Pinpoint the cell where the given text exists, returning its [x, y] midpoint coordinate. 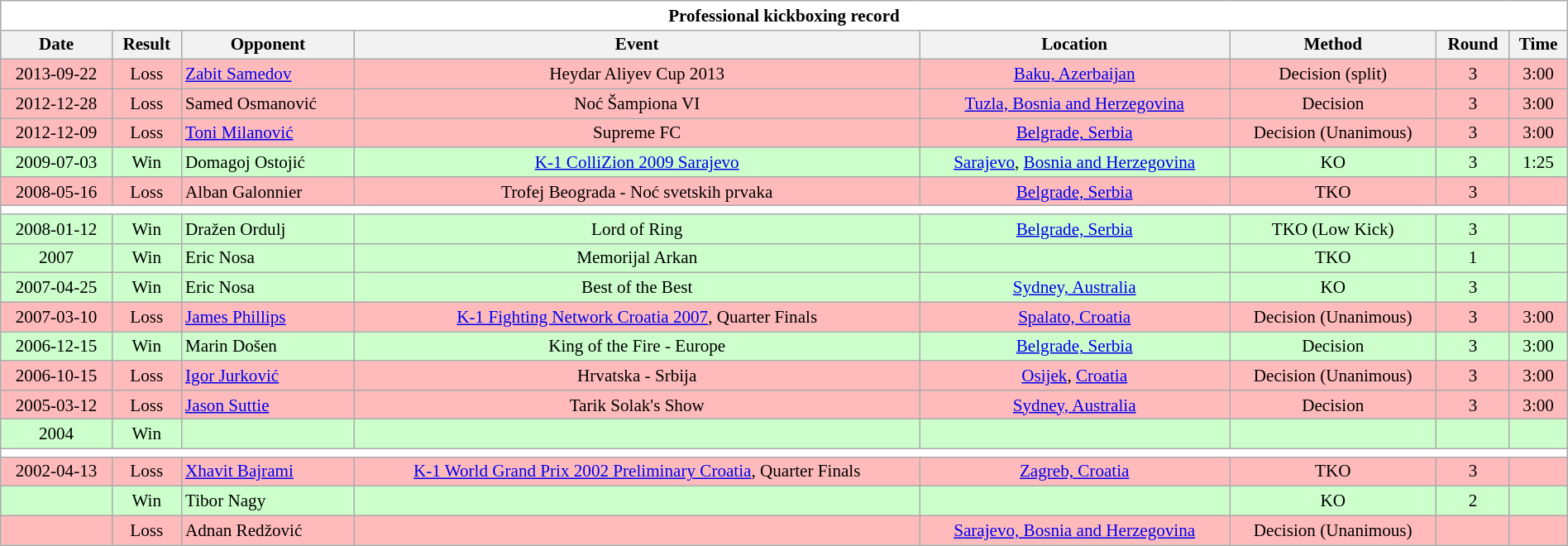
2007-04-25 [56, 288]
2007-03-10 [56, 316]
Tarik Solak's Show [637, 404]
Opponent [268, 45]
Xhavit Bajrami [268, 472]
2008-01-12 [56, 228]
Tibor Nagy [268, 501]
Decision (split) [1333, 74]
2005-03-12 [56, 404]
King of the Fire - Europe [637, 346]
Location [1075, 45]
Memorijal Arkan [637, 258]
Osijek, Croatia [1075, 376]
2009-07-03 [56, 162]
Spalato, Croatia [1075, 316]
2012-12-28 [56, 103]
2004 [56, 433]
Jason Suttie [268, 404]
TKO (Low Kick) [1333, 228]
2006-12-15 [56, 346]
Igor Jurković [268, 376]
Professional kickboxing record [784, 15]
Round [1473, 45]
K-1 Fighting Network Croatia 2007, Quarter Finals [637, 316]
2012-12-09 [56, 132]
Method [1333, 45]
K-1 ColliZion 2009 Sarajevo [637, 162]
Baku, Azerbaijan [1075, 74]
2013-09-22 [56, 74]
Best of the Best [637, 288]
Trofej Beograda - Noć svetskih prvaka [637, 190]
Event [637, 45]
Dražen Ordulj [268, 228]
Alban Galonnier [268, 190]
Samed Osmanović [268, 103]
Domagoj Ostojić [268, 162]
Supreme FC [637, 132]
James Phillips [268, 316]
1:25 [1538, 162]
Result [146, 45]
2007 [56, 258]
1 [1473, 258]
2008-05-16 [56, 190]
Toni Milanović [268, 132]
Marin Došen [268, 346]
Noć Šampiona VI [637, 103]
Heydar Aliyev Cup 2013 [637, 74]
K-1 World Grand Prix 2002 Preliminary Croatia, Quarter Finals [637, 472]
2 [1473, 501]
Date [56, 45]
Zabit Samedov [268, 74]
2006-10-15 [56, 376]
Adnan Redžović [268, 529]
Tuzla, Bosnia and Herzegovina [1075, 103]
Zagreb, Croatia [1075, 472]
2002-04-13 [56, 472]
Hrvatska - Srbija [637, 376]
Lord of Ring [637, 228]
Time [1538, 45]
